Locate the cell with the specified text and output its (X, Y) center coordinate. 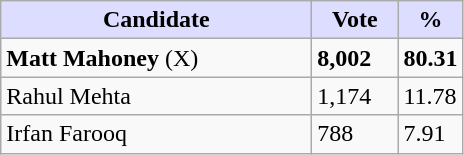
Matt Mahoney (X) (156, 58)
8,002 (355, 58)
% (430, 20)
11.78 (430, 96)
Irfan Farooq (156, 134)
Candidate (156, 20)
7.91 (430, 134)
788 (355, 134)
80.31 (430, 58)
1,174 (355, 96)
Rahul Mehta (156, 96)
Vote (355, 20)
